Find where the given text appears and provide that cell's center as [X, Y] coordinate. 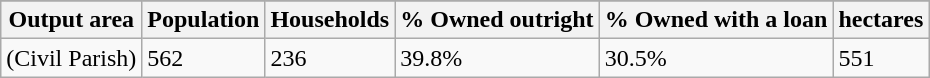
39.8% [497, 58]
236 [330, 58]
Output area [72, 20]
hectares [881, 20]
% Owned outright [497, 20]
551 [881, 58]
(Civil Parish) [72, 58]
30.5% [716, 58]
Population [204, 20]
% Owned with a loan [716, 20]
Households [330, 20]
562 [204, 58]
